Output the [x, y] coordinate of the center of the cell containing the given text.  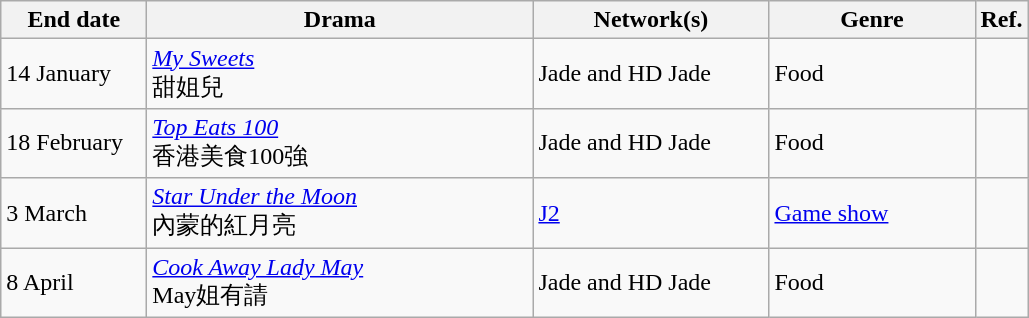
Genre [872, 20]
End date [74, 20]
14 January [74, 74]
3 March [74, 213]
Star Under the Moon內蒙的紅月亮 [340, 213]
Cook Away Lady MayMay姐有請 [340, 283]
My Sweets甜姐兒 [340, 74]
Ref. [1002, 20]
J2 [651, 213]
18 February [74, 143]
Top Eats 100香港美食100強 [340, 143]
Game show [872, 213]
Network(s) [651, 20]
Drama [340, 20]
8 April [74, 283]
